Scan for the cell matching the given text and deliver its (X, Y) coordinate at center. 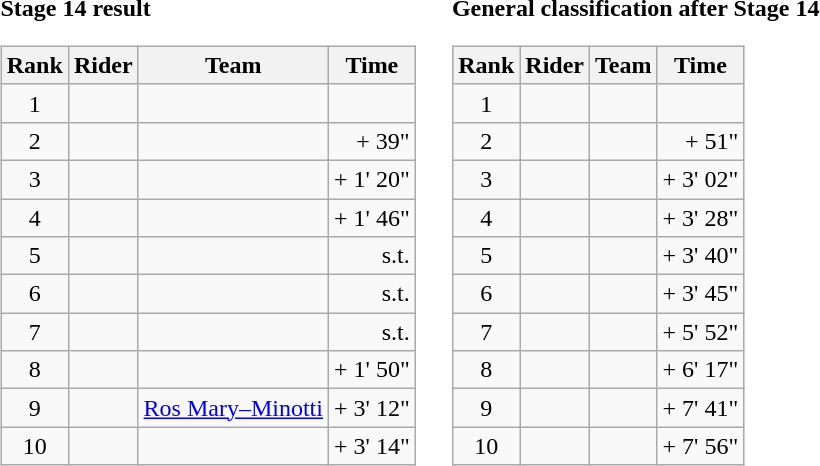
+ 3' 45" (700, 294)
+ 3' 28" (700, 217)
+ 7' 56" (700, 446)
+ 1' 20" (372, 179)
+ 1' 46" (372, 217)
+ 3' 14" (372, 446)
+ 39" (372, 141)
Ros Mary–Minotti (233, 408)
+ 3' 12" (372, 408)
+ 3' 02" (700, 179)
+ 5' 52" (700, 332)
+ 6' 17" (700, 370)
+ 51" (700, 141)
+ 1' 50" (372, 370)
+ 7' 41" (700, 408)
+ 3' 40" (700, 256)
